Search for the cell housing the specified text and yield its [X, Y] center coordinate. 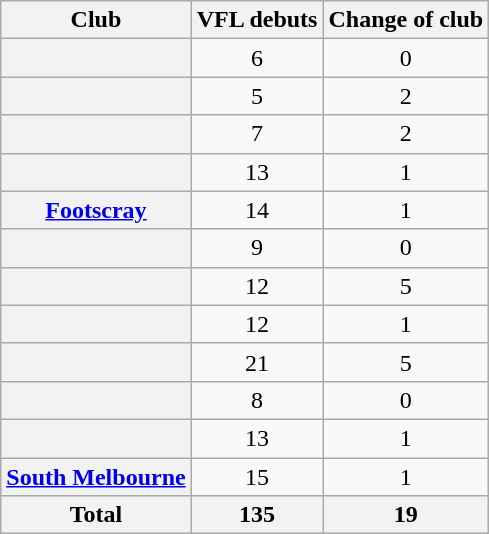
21 [257, 362]
South Melbourne [96, 477]
14 [257, 210]
9 [257, 248]
Footscray [96, 210]
135 [257, 515]
Club [96, 20]
19 [406, 515]
VFL debuts [257, 20]
6 [257, 58]
7 [257, 134]
Total [96, 515]
Change of club [406, 20]
15 [257, 477]
8 [257, 400]
